For the text-containing cell, return its midpoint in [X, Y] coordinate format. 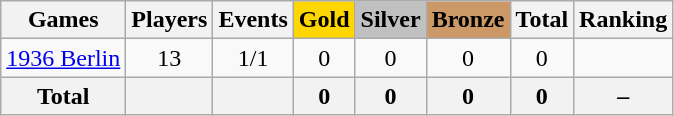
Games [64, 20]
– [624, 96]
Events [253, 20]
Bronze [468, 20]
1936 Berlin [64, 58]
Gold [324, 20]
13 [170, 58]
Silver [390, 20]
Players [170, 20]
1/1 [253, 58]
Ranking [624, 20]
